Find where the given text appears and provide that cell's center as [x, y] coordinate. 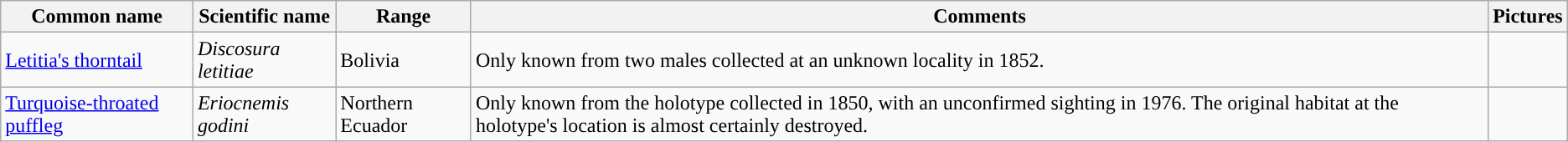
Range [404, 17]
Only known from two males collected at an unknown locality in 1852. [979, 60]
Scientific name [264, 17]
Northern Ecuador [404, 114]
Bolivia [404, 60]
Comments [979, 17]
Discosura letitiae [264, 60]
Eriocnemis godini [264, 114]
Pictures [1528, 17]
Common name [97, 17]
Turquoise-throated puffleg [97, 114]
Letitia's thorntail [97, 60]
